Detect which cell encompasses the target text, then output its (x, y) center coordinate. 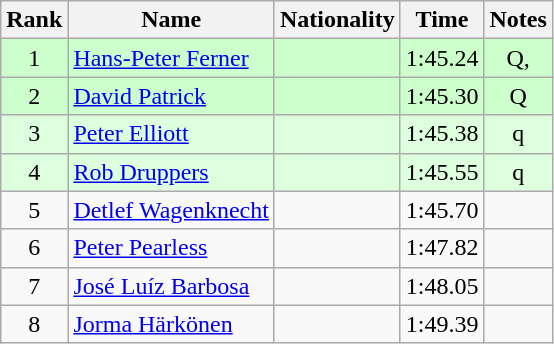
1:47.82 (442, 248)
6 (34, 248)
1:45.38 (442, 134)
José Luíz Barbosa (172, 286)
Notes (518, 20)
1:49.39 (442, 324)
1:48.05 (442, 286)
1:45.30 (442, 96)
1:45.55 (442, 172)
Q, (518, 58)
Jorma Härkönen (172, 324)
Name (172, 20)
Nationality (337, 20)
Q (518, 96)
1:45.24 (442, 58)
Peter Elliott (172, 134)
5 (34, 210)
8 (34, 324)
Rank (34, 20)
3 (34, 134)
Detlef Wagenknecht (172, 210)
1:45.70 (442, 210)
Peter Pearless (172, 248)
Time (442, 20)
David Patrick (172, 96)
Rob Druppers (172, 172)
Hans-Peter Ferner (172, 58)
1 (34, 58)
4 (34, 172)
2 (34, 96)
7 (34, 286)
